Identify which cell holds the provided text, then report its (X, Y) central coordinate. 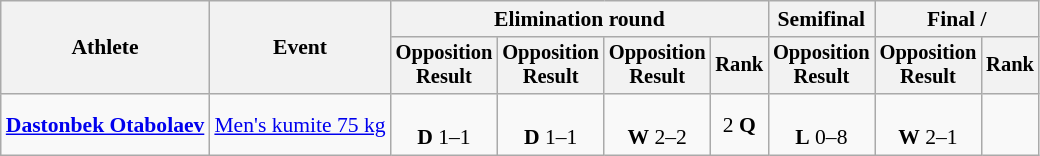
Men's kumite 75 kg (300, 124)
2 Q (739, 124)
L 0–8 (822, 124)
W 2–2 (658, 124)
Semifinal (822, 19)
Final / (957, 19)
Elimination round (580, 19)
Event (300, 48)
W 2–1 (928, 124)
Dastonbek Otabolaev (106, 124)
Athlete (106, 48)
